Find where the given text appears and provide that cell's center as (x, y) coordinate. 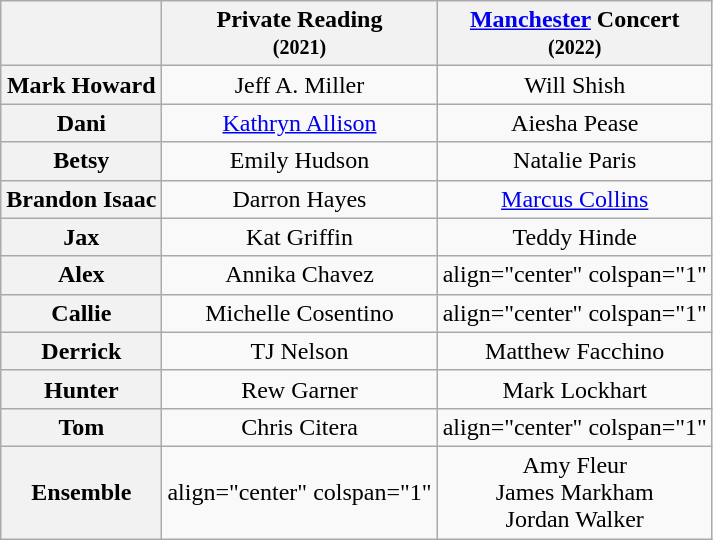
Private Reading (2021) (300, 34)
Michelle Cosentino (300, 313)
Mark Lockhart (574, 389)
Callie (82, 313)
Marcus Collins (574, 199)
Matthew Facchino (574, 351)
Alex (82, 275)
Betsy (82, 161)
Darron Hayes (300, 199)
Chris Citera (300, 427)
Amy FleurJames MarkhamJordan Walker (574, 492)
Annika Chavez (300, 275)
Brandon Isaac (82, 199)
Jeff A. Miller (300, 85)
Manchester Concert (2022) (574, 34)
Will Shish (574, 85)
Aiesha Pease (574, 123)
Derrick (82, 351)
Ensemble (82, 492)
Emily Hudson (300, 161)
Kathryn Allison (300, 123)
Natalie Paris (574, 161)
Dani (82, 123)
Teddy Hinde (574, 237)
TJ Nelson (300, 351)
Jax (82, 237)
Tom (82, 427)
Rew Garner (300, 389)
Mark Howard (82, 85)
Kat Griffin (300, 237)
Hunter (82, 389)
